Find where the given text appears and provide that cell's center as (X, Y) coordinate. 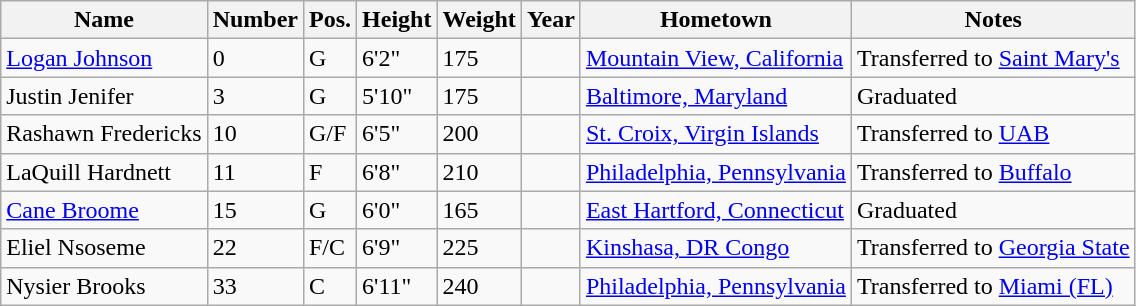
St. Croix, Virgin Islands (716, 134)
33 (255, 286)
Notes (993, 20)
Nysier Brooks (104, 286)
10 (255, 134)
Baltimore, Maryland (716, 96)
6'0" (397, 210)
6'9" (397, 248)
22 (255, 248)
6'2" (397, 58)
Transferred to Georgia State (993, 248)
Rashawn Fredericks (104, 134)
3 (255, 96)
6'11" (397, 286)
Height (397, 20)
Kinshasa, DR Congo (716, 248)
C (330, 286)
Logan Johnson (104, 58)
5'10" (397, 96)
210 (479, 172)
F/C (330, 248)
240 (479, 286)
Number (255, 20)
Cane Broome (104, 210)
0 (255, 58)
Transferred to Saint Mary's (993, 58)
Hometown (716, 20)
Transferred to Buffalo (993, 172)
LaQuill Hardnett (104, 172)
Justin Jenifer (104, 96)
200 (479, 134)
Transferred to UAB (993, 134)
Name (104, 20)
Weight (479, 20)
Pos. (330, 20)
Year (550, 20)
Mountain View, California (716, 58)
Eliel Nsoseme (104, 248)
15 (255, 210)
G/F (330, 134)
165 (479, 210)
Transferred to Miami (FL) (993, 286)
6'8" (397, 172)
225 (479, 248)
East Hartford, Connecticut (716, 210)
11 (255, 172)
6'5" (397, 134)
F (330, 172)
